Capture the cell that displays the provided text and extract its (X, Y) central coordinate. 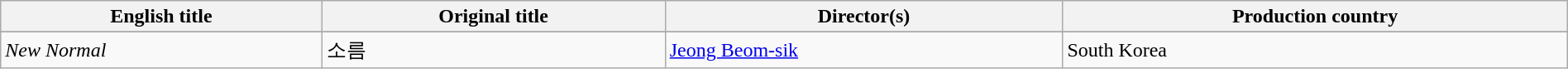
New Normal (161, 50)
소름 (493, 50)
Director(s) (863, 17)
Original title (493, 17)
Production country (1315, 17)
English title (161, 17)
Jeong Beom-sik (863, 50)
South Korea (1315, 50)
